Scan for the cell matching the given text and deliver its [x, y] coordinate at center. 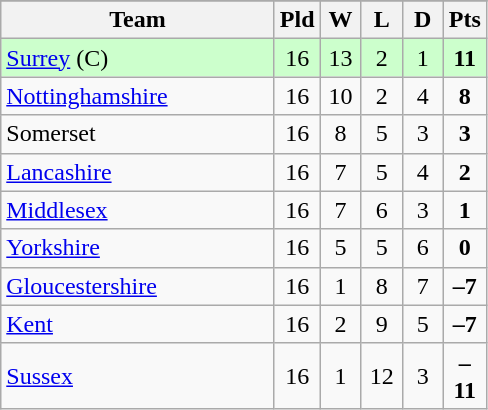
0 [464, 248]
Yorkshire [138, 248]
Pld [297, 20]
10 [340, 96]
Sussex [138, 376]
Somerset [138, 134]
Lancashire [138, 172]
Team [138, 20]
13 [340, 58]
Nottinghamshire [138, 96]
L [382, 20]
Kent [138, 324]
Gloucestershire [138, 286]
12 [382, 376]
Pts [464, 20]
W [340, 20]
–11 [464, 376]
Surrey (C) [138, 58]
Middlesex [138, 210]
D [422, 20]
9 [382, 324]
11 [464, 58]
